Pinpoint the cell where the given text exists, returning its [x, y] midpoint coordinate. 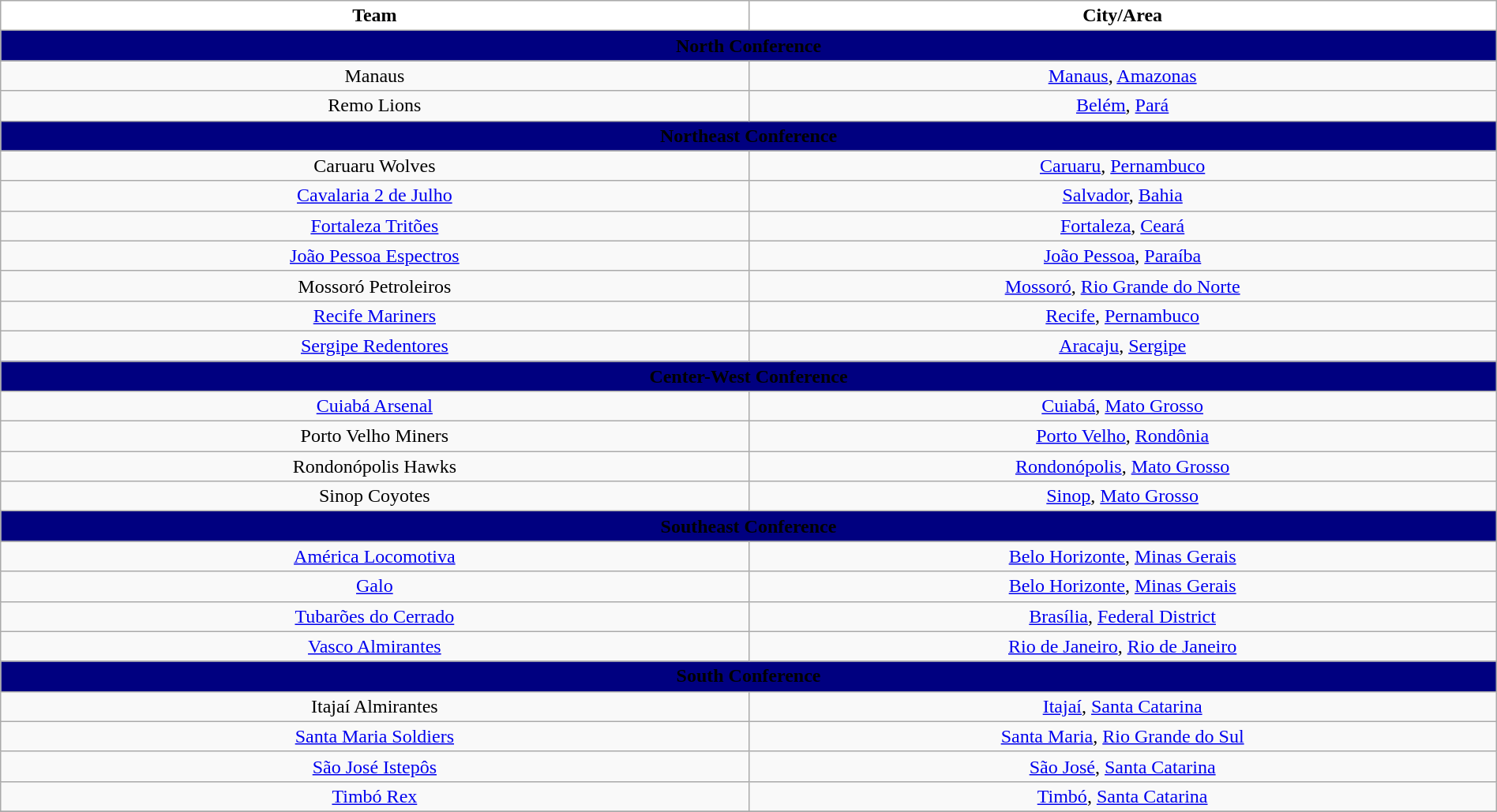
Cuiabá, Mato Grosso [1123, 406]
Southeast Conference [748, 526]
Sergipe Redentores [374, 346]
South Conference [748, 676]
Sinop, Mato Grosso [1123, 496]
Recife Mariners [374, 316]
Northeast Conference [748, 136]
Mossoró, Rio Grande do Norte [1123, 286]
Salvador, Bahia [1123, 196]
Manaus, Amazonas [1123, 76]
Rio de Janeiro, Rio de Janeiro [1123, 646]
City/Area [1123, 16]
North Conference [748, 46]
João Pessoa, Paraíba [1123, 256]
Manaus [374, 76]
Porto Velho, Rondônia [1123, 436]
Cuiabá Arsenal [374, 406]
Porto Velho Miners [374, 436]
Tubarões do Cerrado [374, 616]
América Locomotiva [374, 556]
Remo Lions [374, 106]
Rondonópolis, Mato Grosso [1123, 466]
Timbó, Santa Catarina [1123, 796]
Brasília, Federal District [1123, 616]
Santa Maria, Rio Grande do Sul [1123, 736]
Aracaju, Sergipe [1123, 346]
Center-West Conference [748, 376]
João Pessoa Espectros [374, 256]
Caruaru, Pernambuco [1123, 166]
Caruaru Wolves [374, 166]
Cavalaria 2 de Julho [374, 196]
Fortaleza Tritões [374, 226]
Recife, Pernambuco [1123, 316]
Itajaí Almirantes [374, 706]
Itajaí, Santa Catarina [1123, 706]
São José Istepôs [374, 766]
Galo [374, 586]
Fortaleza, Ceará [1123, 226]
Sinop Coyotes [374, 496]
Timbó Rex [374, 796]
São José, Santa Catarina [1123, 766]
Vasco Almirantes [374, 646]
Rondonópolis Hawks [374, 466]
Mossoró Petroleiros [374, 286]
Santa Maria Soldiers [374, 736]
Belém, Pará [1123, 106]
Team [374, 16]
